Search for the cell housing the specified text and yield its (X, Y) center coordinate. 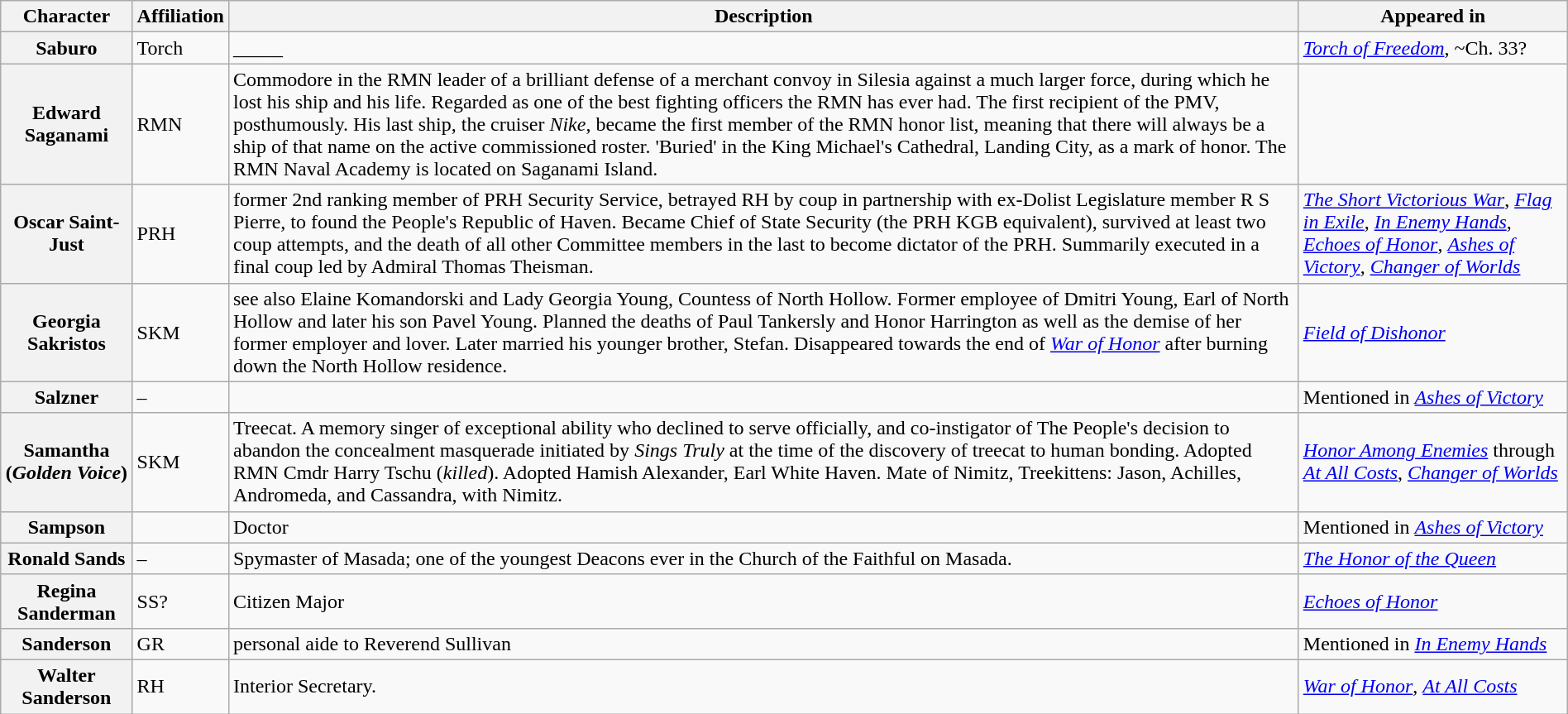
Samantha (Golden Voice) (66, 462)
The Honor of the Queen (1432, 558)
Echoes of Honor (1432, 601)
Georgia Sakristos (66, 333)
War of Honor, At All Costs (1432, 687)
SS? (180, 601)
Sanderson (66, 644)
Salzner (66, 397)
PRH (180, 233)
Regina Sanderman (66, 601)
Torch (180, 48)
_____ (763, 48)
Interior Secretary. (763, 687)
Sampson (66, 527)
Ronald Sands (66, 558)
The Short Victorious War, Flag in Exile, In Enemy Hands, Echoes of Honor, Ashes of Victory, Changer of Worlds (1432, 233)
Spymaster of Masada; one of the youngest Deacons ever in the Church of the Faithful on Masada. (763, 558)
Honor Among Enemies through At All Costs, Changer of Worlds (1432, 462)
personal aide to Reverend Sullivan (763, 644)
Walter Sanderson (66, 687)
RMN (180, 124)
Appeared in (1432, 17)
Edward Saganami (66, 124)
Mentioned in In Enemy Hands (1432, 644)
Description (763, 17)
Character (66, 17)
Saburo (66, 48)
Affiliation (180, 17)
Doctor (763, 527)
Torch of Freedom, ~Ch. 33? (1432, 48)
RH (180, 687)
Field of Dishonor (1432, 333)
Citizen Major (763, 601)
GR (180, 644)
Oscar Saint-Just (66, 233)
